Output the [X, Y] coordinate of the center of the cell containing the given text.  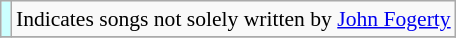
Indicates songs not solely written by John Fogerty [234, 19]
